For the text-containing cell, return its midpoint in (X, Y) coordinate format. 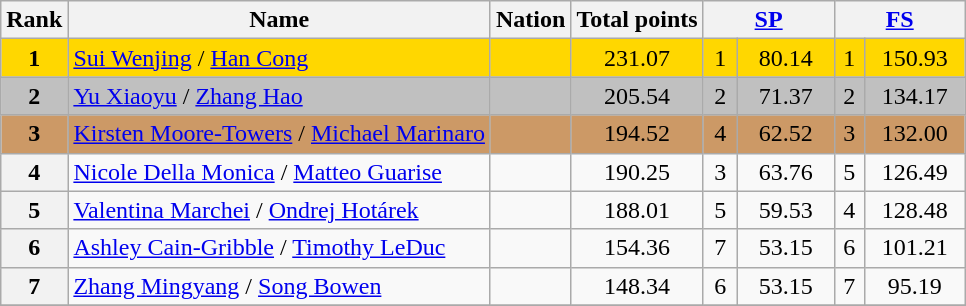
205.54 (637, 96)
Nation (530, 20)
SP (768, 20)
71.37 (786, 96)
148.34 (637, 286)
Valentina Marchei / Ondrej Hotárek (280, 210)
154.36 (637, 248)
101.21 (914, 248)
150.93 (914, 58)
FS (900, 20)
231.07 (637, 58)
188.01 (637, 210)
Ashley Cain-Gribble / Timothy LeDuc (280, 248)
95.19 (914, 286)
Sui Wenjing / Han Cong (280, 58)
128.48 (914, 210)
Total points (637, 20)
Kirsten Moore-Towers / Michael Marinaro (280, 134)
126.49 (914, 172)
62.52 (786, 134)
63.76 (786, 172)
134.17 (914, 96)
Name (280, 20)
80.14 (786, 58)
Rank (34, 20)
190.25 (637, 172)
Yu Xiaoyu / Zhang Hao (280, 96)
Zhang Mingyang / Song Bowen (280, 286)
59.53 (786, 210)
194.52 (637, 134)
132.00 (914, 134)
Nicole Della Monica / Matteo Guarise (280, 172)
